Identify which cell holds the provided text, then report its [x, y] central coordinate. 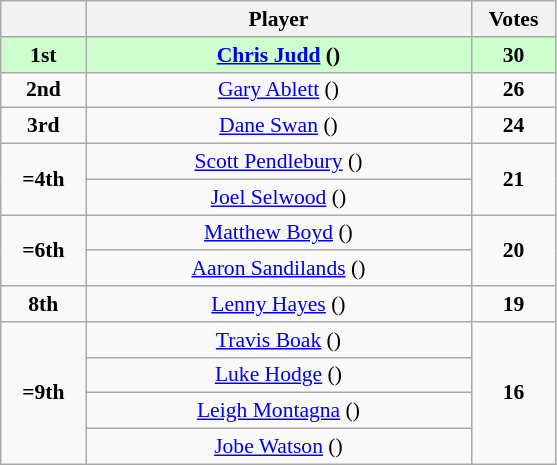
8th [44, 304]
Luke Hodge () [278, 375]
Gary Ablett () [278, 90]
19 [514, 304]
Joel Selwood () [278, 197]
Scott Pendlebury () [278, 162]
24 [514, 126]
=9th [44, 393]
26 [514, 90]
Player [278, 19]
Leigh Montagna () [278, 411]
21 [514, 180]
Aaron Sandilands () [278, 269]
Lenny Hayes () [278, 304]
3rd [44, 126]
Jobe Watson () [278, 447]
30 [514, 55]
Votes [514, 19]
20 [514, 250]
Matthew Boyd () [278, 233]
1st [44, 55]
=6th [44, 250]
=4th [44, 180]
Dane Swan () [278, 126]
16 [514, 393]
Travis Boak () [278, 340]
Chris Judd () [278, 55]
2nd [44, 90]
